Capture the cell that displays the provided text and extract its (X, Y) central coordinate. 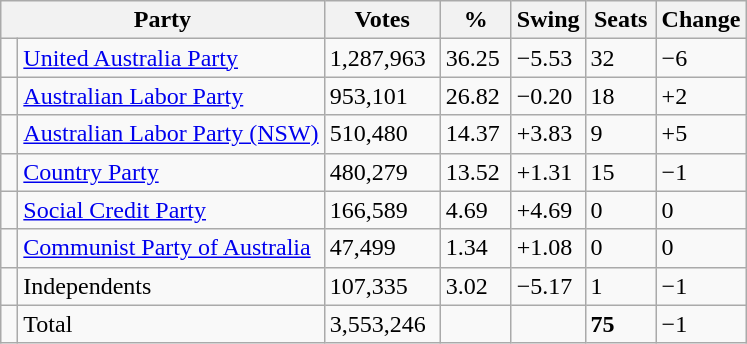
9 (620, 134)
Independents (171, 286)
United Australia Party (171, 58)
13.52 (476, 172)
+5 (701, 134)
166,589 (382, 210)
18 (620, 96)
15 (620, 172)
Communist Party of Australia (171, 248)
+1.31 (548, 172)
Australian Labor Party (171, 96)
4.69 (476, 210)
36.25 (476, 58)
Party (162, 20)
Country Party (171, 172)
Seats (620, 20)
Social Credit Party (171, 210)
% (476, 20)
3,553,246 (382, 324)
+3.83 (548, 134)
26.82 (476, 96)
3.02 (476, 286)
−0.20 (548, 96)
14.37 (476, 134)
−6 (701, 58)
+1.08 (548, 248)
1,287,963 (382, 58)
Change (701, 20)
953,101 (382, 96)
−5.17 (548, 286)
+2 (701, 96)
Australian Labor Party (NSW) (171, 134)
Votes (382, 20)
510,480 (382, 134)
47,499 (382, 248)
+4.69 (548, 210)
32 (620, 58)
−5.53 (548, 58)
75 (620, 324)
1.34 (476, 248)
Total (171, 324)
1 (620, 286)
107,335 (382, 286)
Swing (548, 20)
480,279 (382, 172)
